Scan for the cell matching the given text and deliver its (X, Y) coordinate at center. 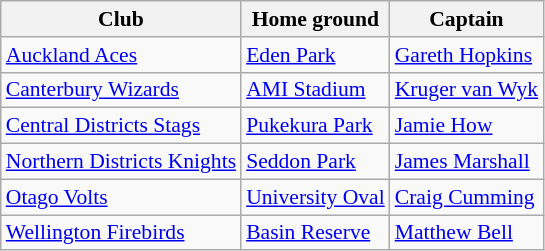
Captain (466, 19)
AMI Stadium (316, 90)
Wellington Firebirds (121, 233)
James Marshall (466, 162)
Otago Volts (121, 197)
Auckland Aces (121, 55)
Craig Cumming (466, 197)
Northern Districts Knights (121, 162)
University Oval (316, 197)
Basin Reserve (316, 233)
Gareth Hopkins (466, 55)
Club (121, 19)
Kruger van Wyk (466, 90)
Home ground (316, 19)
Eden Park (316, 55)
Seddon Park (316, 162)
Pukekura Park (316, 126)
Central Districts Stags (121, 126)
Matthew Bell (466, 233)
Jamie How (466, 126)
Canterbury Wizards (121, 90)
